Identify which cell holds the provided text, then report its [x, y] central coordinate. 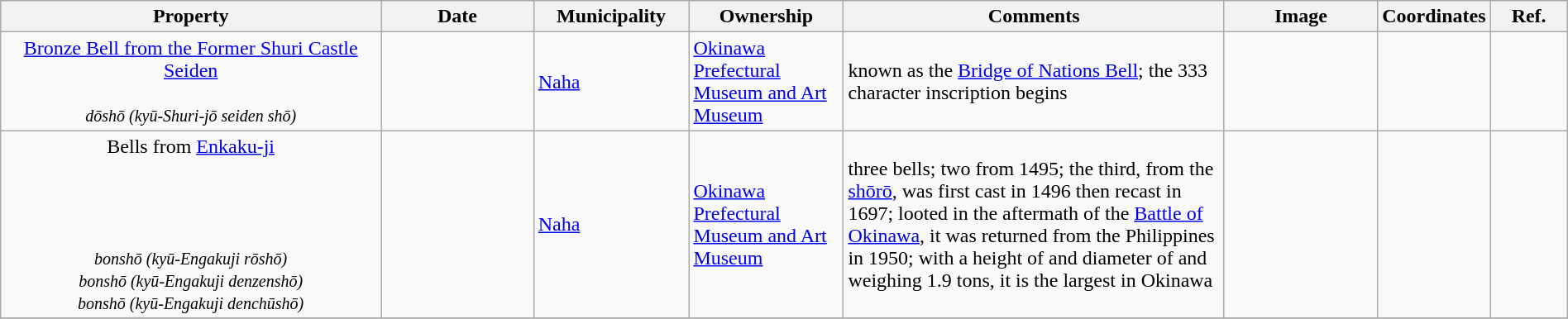
Ref. [1528, 17]
Image [1300, 17]
Comments [1034, 17]
Municipality [611, 17]
Date [458, 17]
Property [191, 17]
known as the Bridge of Nations Bell; the 333 character inscription begins [1034, 81]
Bells from Enkaku-jibonshō (kyū-Engakuji rōshō)bonshō (kyū-Engakuji denzenshō)bonshō (kyū-Engakuji denchūshō) [191, 225]
Coordinates [1434, 17]
Ownership [766, 17]
Bronze Bell from the Former Shuri Castle Seidendōshō (kyū-Shuri-jō seiden shō) [191, 81]
